Pinpoint the cell where the given text exists, returning its [x, y] midpoint coordinate. 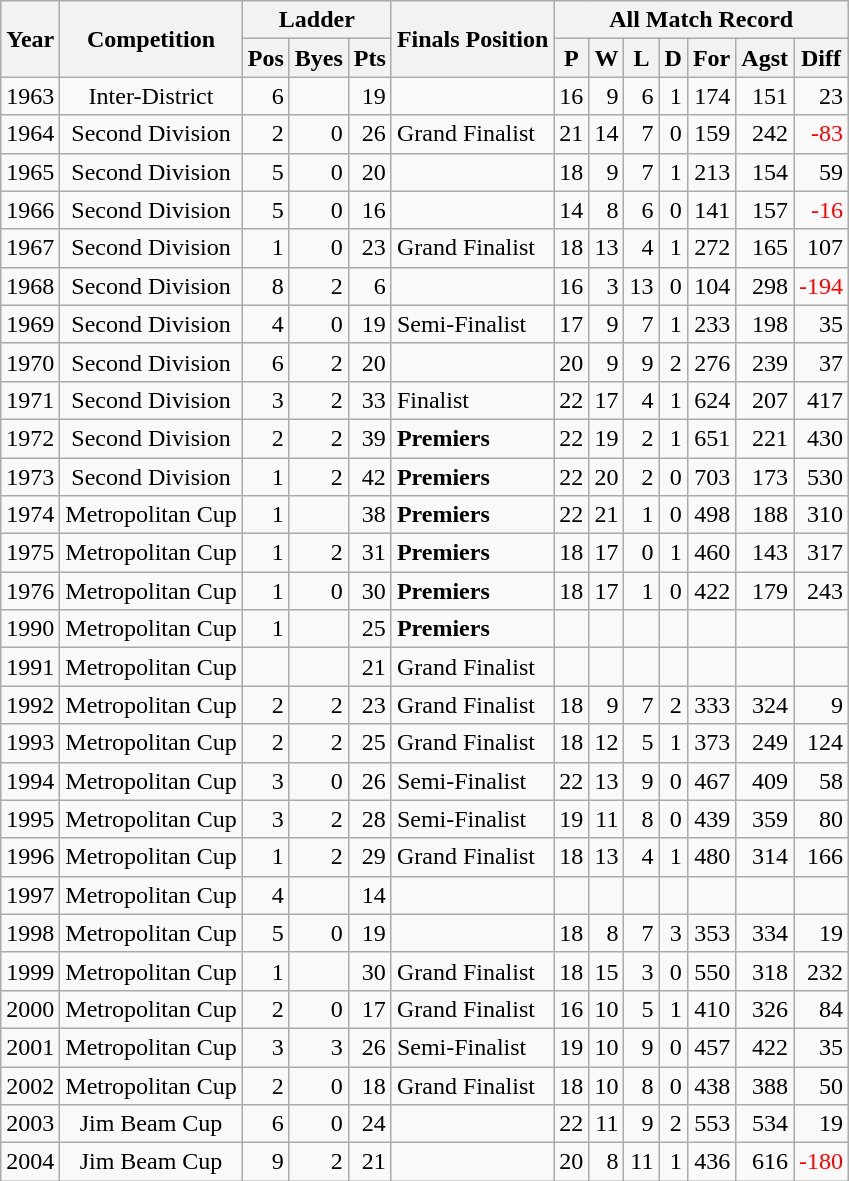
W [606, 58]
239 [765, 362]
1964 [30, 134]
Pts [370, 58]
1993 [30, 743]
1990 [30, 629]
553 [711, 1124]
151 [765, 96]
157 [765, 210]
188 [765, 515]
154 [765, 172]
39 [370, 438]
388 [765, 1085]
242 [765, 134]
Competition [151, 39]
1970 [30, 362]
1968 [30, 286]
651 [711, 438]
298 [765, 286]
Finalist [472, 400]
1976 [30, 591]
1971 [30, 400]
530 [822, 477]
409 [765, 781]
439 [711, 819]
2004 [30, 1162]
42 [370, 477]
1973 [30, 477]
107 [822, 248]
143 [765, 553]
24 [370, 1124]
165 [765, 248]
Diff [822, 58]
1963 [30, 96]
37 [822, 362]
28 [370, 819]
124 [822, 743]
272 [711, 248]
50 [822, 1085]
Year [30, 39]
104 [711, 286]
Finals Position [472, 39]
276 [711, 362]
D [673, 58]
1974 [30, 515]
417 [822, 400]
P [572, 58]
-180 [822, 1162]
498 [711, 515]
2003 [30, 1124]
460 [711, 553]
1997 [30, 895]
1995 [30, 819]
334 [765, 933]
-194 [822, 286]
80 [822, 819]
For [711, 58]
1969 [30, 324]
207 [765, 400]
174 [711, 96]
243 [822, 591]
534 [765, 1124]
1965 [30, 172]
59 [822, 172]
359 [765, 819]
233 [711, 324]
1972 [30, 438]
703 [711, 477]
1991 [30, 667]
33 [370, 400]
Agst [765, 58]
L [642, 58]
467 [711, 781]
310 [822, 515]
15 [606, 971]
373 [711, 743]
1999 [30, 971]
-83 [822, 134]
38 [370, 515]
1967 [30, 248]
31 [370, 553]
353 [711, 933]
624 [711, 400]
29 [370, 857]
317 [822, 553]
457 [711, 1047]
314 [765, 857]
318 [765, 971]
1966 [30, 210]
198 [765, 324]
-16 [822, 210]
2001 [30, 1047]
436 [711, 1162]
1994 [30, 781]
410 [711, 1009]
333 [711, 705]
2000 [30, 1009]
1992 [30, 705]
213 [711, 172]
159 [711, 134]
Pos [266, 58]
58 [822, 781]
All Match Record [702, 20]
179 [765, 591]
84 [822, 1009]
221 [765, 438]
1998 [30, 933]
Byes [318, 58]
1996 [30, 857]
Inter-District [151, 96]
550 [711, 971]
249 [765, 743]
173 [765, 477]
438 [711, 1085]
141 [711, 210]
166 [822, 857]
616 [765, 1162]
232 [822, 971]
Ladder [316, 20]
480 [711, 857]
324 [765, 705]
12 [606, 743]
2002 [30, 1085]
326 [765, 1009]
430 [822, 438]
1975 [30, 553]
